Capture the cell that displays the provided text and extract its [X, Y] central coordinate. 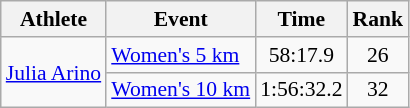
Julia Arino [54, 72]
Event [180, 19]
Rank [378, 19]
26 [378, 55]
1:56:32.2 [301, 90]
Women's 10 km [180, 90]
Women's 5 km [180, 55]
Athlete [54, 19]
32 [378, 90]
58:17.9 [301, 55]
Time [301, 19]
